Capture the cell that displays the provided text and extract its [x, y] central coordinate. 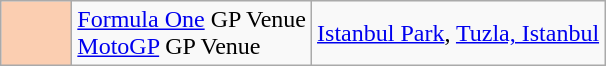
Istanbul Park, Tuzla, Istanbul [458, 34]
Formula One GP VenueMotoGP GP Venue [192, 34]
